Pinpoint the cell where the given text exists, returning its (x, y) midpoint coordinate. 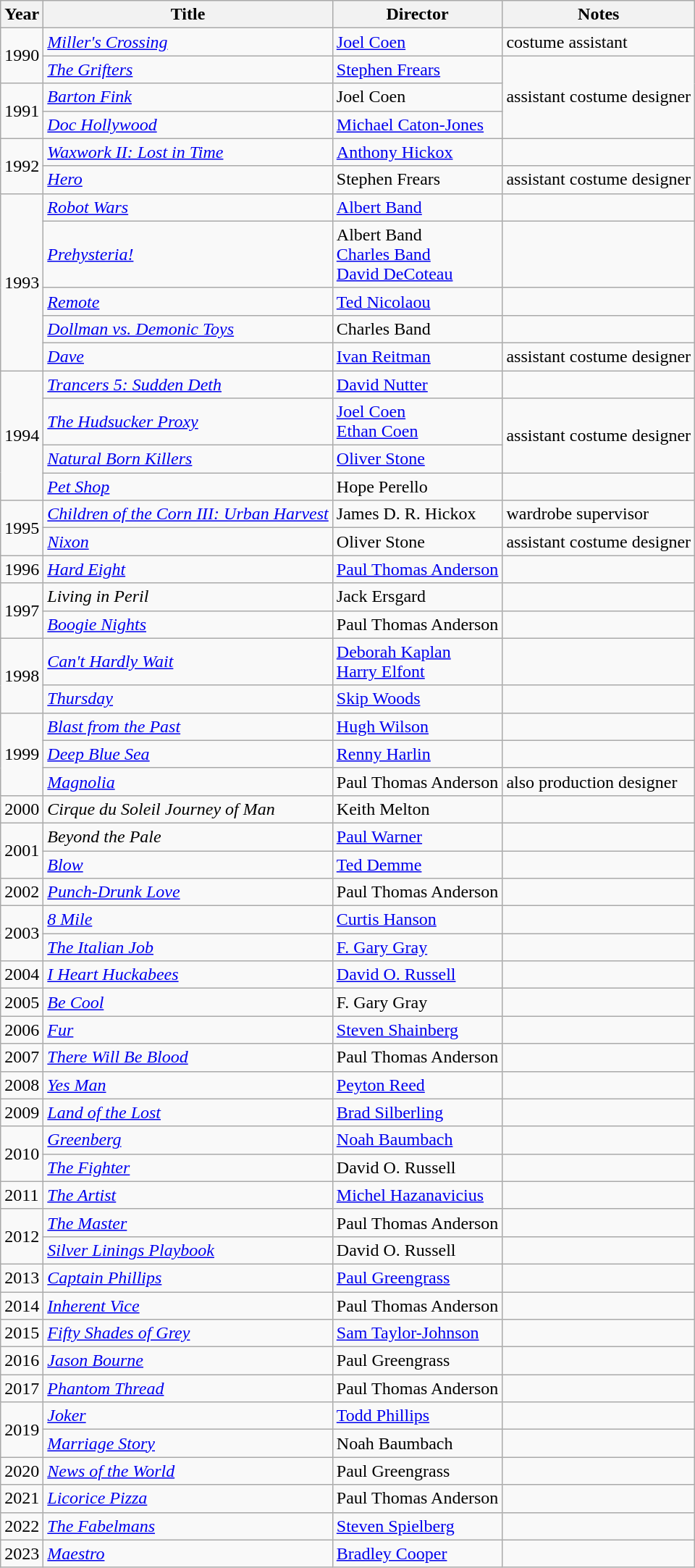
also production designer (599, 781)
2004 (22, 975)
Skip Woods (417, 699)
costume assistant (599, 42)
2003 (22, 934)
2023 (22, 1554)
2008 (22, 1085)
2015 (22, 1333)
Renny Harlin (417, 754)
Ted Nicolaou (417, 301)
The Artist (188, 1195)
Punch-Drunk Love (188, 892)
James D. R. Hickox (417, 514)
2000 (22, 809)
Bradley Cooper (417, 1554)
Hope Perello (417, 487)
Brad Silberling (417, 1112)
8 Mile (188, 920)
1994 (22, 436)
Cirque du Soleil Journey of Man (188, 809)
Hard Eight (188, 569)
Barton Fink (188, 97)
2005 (22, 1002)
Steven Shainberg (417, 1030)
Children of the Corn III: Urban Harvest (188, 514)
Robot Wars (188, 207)
David Nutter (417, 385)
Doc Hollywood (188, 125)
Maestro (188, 1554)
2011 (22, 1195)
Can't Hardly Wait (188, 662)
Anthony Hickox (417, 152)
Keith Melton (417, 809)
1996 (22, 569)
1999 (22, 754)
2022 (22, 1526)
News of the World (188, 1471)
2014 (22, 1306)
Curtis Hanson (417, 920)
Trancers 5: Sudden Deth (188, 385)
Michael Caton-Jones (417, 125)
Joker (188, 1416)
Deborah KaplanHarry Elfont (417, 662)
1991 (22, 111)
Joel Coen Ethan Coen (417, 422)
Fifty Shades of Grey (188, 1333)
Blast from the Past (188, 726)
Peyton Reed (417, 1085)
2016 (22, 1361)
Prehysteria! (188, 254)
2007 (22, 1057)
Dollman vs. Demonic Toys (188, 329)
Boogie Nights (188, 624)
Paul Warner (417, 837)
2020 (22, 1471)
Steven Spielberg (417, 1526)
Jason Bourne (188, 1361)
There Will Be Blood (188, 1057)
Phantom Thread (188, 1388)
Albert Band (417, 207)
Nixon (188, 542)
Magnolia (188, 781)
Jack Ersgard (417, 597)
2009 (22, 1112)
The Master (188, 1223)
Title (188, 14)
Charles Band (417, 329)
Beyond the Pale (188, 837)
Greenberg (188, 1140)
Remote (188, 301)
Yes Man (188, 1085)
Director (417, 14)
2010 (22, 1154)
Michel Hazanavicius (417, 1195)
wardrobe supervisor (599, 514)
2019 (22, 1430)
The Italian Job (188, 947)
1990 (22, 56)
Licorice Pizza (188, 1498)
1997 (22, 611)
Land of the Lost (188, 1112)
2006 (22, 1030)
Fur (188, 1030)
Ivan Reitman (417, 356)
Living in Peril (188, 597)
Hero (188, 180)
Natural Born Killers (188, 459)
2012 (22, 1236)
Deep Blue Sea (188, 754)
Albert BandCharles BandDavid DeCoteau (417, 254)
Thursday (188, 699)
Notes (599, 14)
I Heart Huckabees (188, 975)
Silver Linings Playbook (188, 1250)
Ted Demme (417, 864)
Dave (188, 356)
Hugh Wilson (417, 726)
Waxwork II: Lost in Time (188, 152)
The Fabelmans (188, 1526)
2013 (22, 1278)
Blow (188, 864)
1995 (22, 528)
Inherent Vice (188, 1306)
2002 (22, 892)
The Grifters (188, 70)
Pet Shop (188, 487)
Miller's Crossing (188, 42)
2021 (22, 1498)
The Hudsucker Proxy (188, 422)
Marriage Story (188, 1443)
2017 (22, 1388)
Captain Phillips (188, 1278)
Sam Taylor-Johnson (417, 1333)
Be Cool (188, 1002)
The Fighter (188, 1167)
Todd Phillips (417, 1416)
Year (22, 14)
1993 (22, 282)
2001 (22, 850)
1998 (22, 675)
1992 (22, 166)
